Output the (x, y) coordinate of the center of the cell containing the given text.  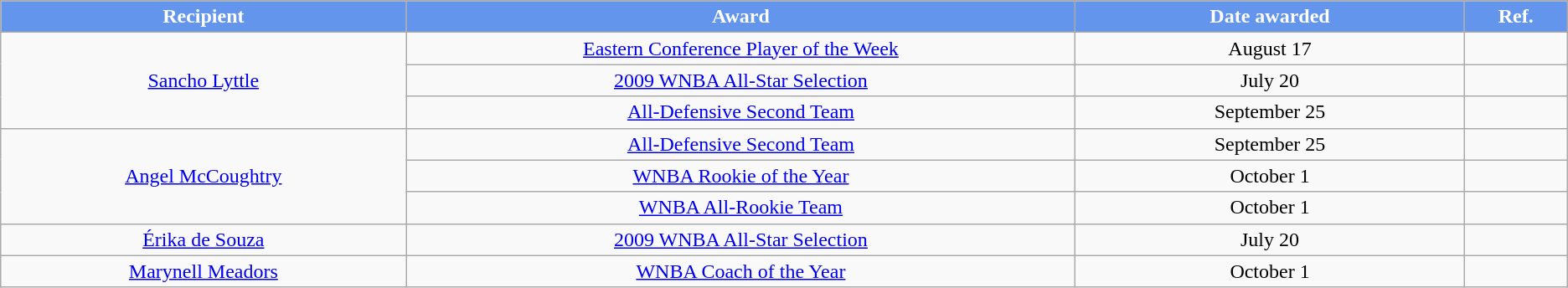
Recipient (204, 17)
Érika de Souza (204, 239)
WNBA Rookie of the Year (740, 176)
Date awarded (1270, 17)
Angel McCoughtry (204, 176)
Ref. (1516, 17)
Sancho Lyttle (204, 80)
WNBA All-Rookie Team (740, 208)
Eastern Conference Player of the Week (740, 49)
August 17 (1270, 49)
Marynell Meadors (204, 271)
WNBA Coach of the Year (740, 271)
Award (740, 17)
